Pinpoint the cell where the given text exists, returning its (X, Y) midpoint coordinate. 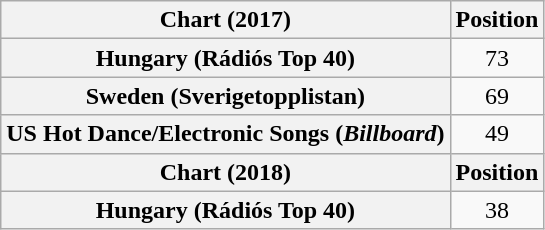
38 (497, 210)
73 (497, 58)
49 (497, 134)
US Hot Dance/Electronic Songs (Billboard) (226, 134)
69 (497, 96)
Chart (2018) (226, 172)
Sweden (Sverigetopplistan) (226, 96)
Chart (2017) (226, 20)
